Find where the given text appears and provide that cell's center as [X, Y] coordinate. 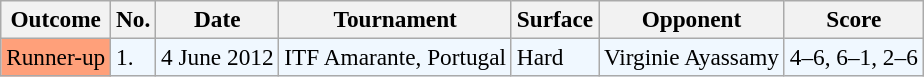
Score [854, 19]
No. [134, 19]
4–6, 6–1, 2–6 [854, 57]
Opponent [691, 19]
Outcome [56, 19]
Surface [554, 19]
Hard [554, 57]
Virginie Ayassamy [691, 57]
ITF Amarante, Portugal [395, 57]
Date [218, 19]
4 June 2012 [218, 57]
Tournament [395, 19]
1. [134, 57]
Runner-up [56, 57]
